Scan for the cell matching the given text and deliver its (x, y) coordinate at center. 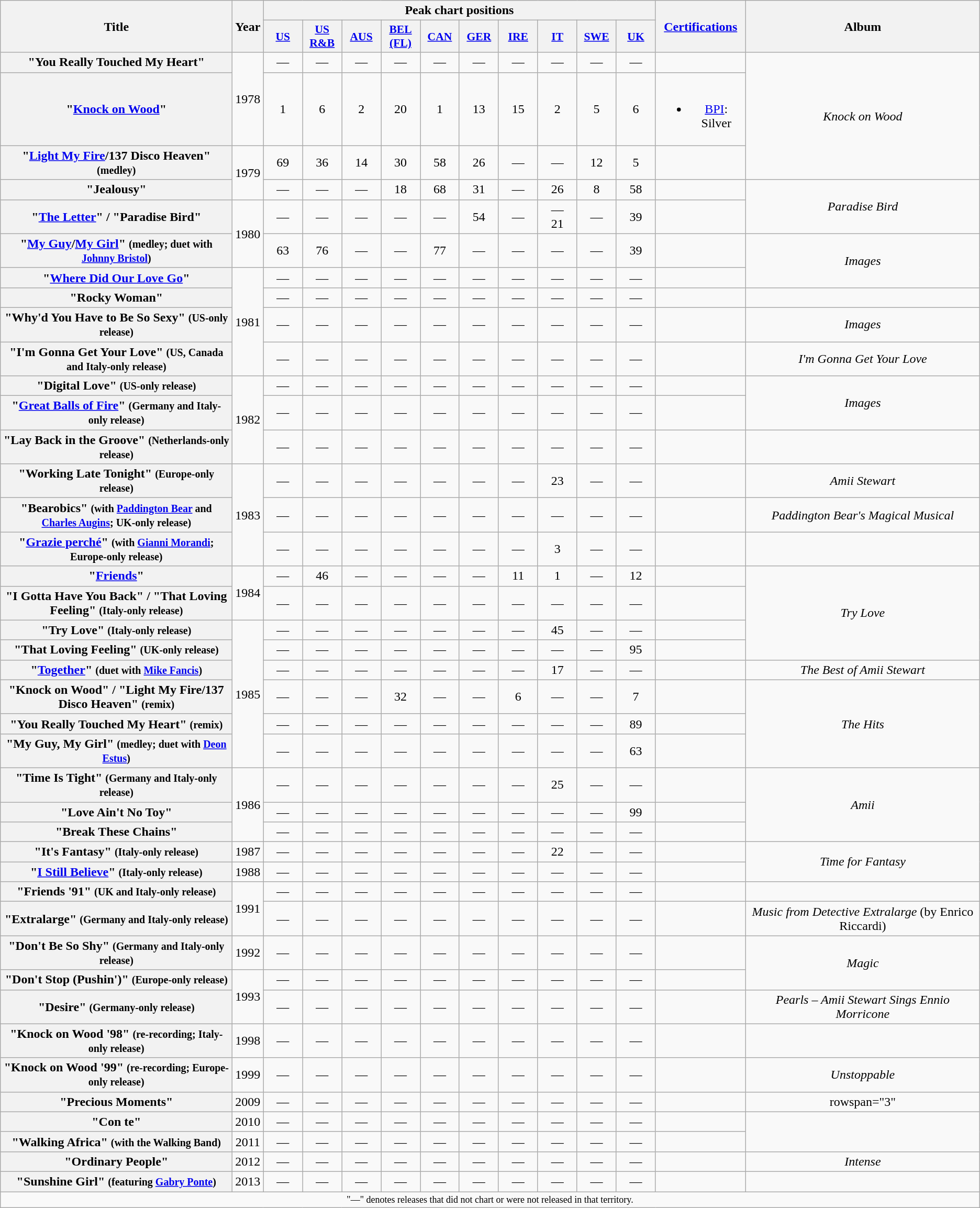
"Why'd You Have to Be So Sexy" (US-only release) (116, 325)
15 (518, 109)
"Great Balls of Fire" (Germany and Italy-only release) (116, 413)
1988 (248, 872)
54 (478, 217)
"Rocky Woman" (116, 297)
"Precious Moments" (116, 1102)
"Knock on Wood '98" (re-recording; Italy-only release) (116, 1041)
1981 (248, 322)
1978 (248, 99)
1983 (248, 515)
"Ordinary People" (116, 1161)
22 (557, 852)
1993 (248, 997)
"You Really Touched My Heart" (116, 62)
"Con te" (116, 1122)
"I'm Gonna Get Your Love" (US, Canada and Italy-only release) (116, 358)
"Try Love" (Italy-only release) (116, 630)
BPI: Silver (700, 109)
1991 (248, 909)
"My Guy, My Girl" (medley; duet with Deon Estus) (116, 751)
I'm Gonna Get Your Love (863, 358)
"Bearobics" (with Paddington Bear and Charles Augins; UK-only release) (116, 515)
1992 (248, 953)
1982 (248, 420)
31 (478, 190)
8 (597, 190)
2013 (248, 1181)
1979 (248, 173)
25 (557, 784)
Try Love (863, 613)
CAN (440, 37)
"You Really Touched My Heart" (remix) (116, 724)
US (283, 37)
89 (636, 724)
"Break These Chains" (116, 832)
IRE (518, 37)
"Friends" (116, 576)
Time for Fantasy (863, 862)
"Extralarge" (Germany and Italy-only release) (116, 918)
"I Still Believe" (Italy-only release) (116, 872)
rowspan="3" (863, 1102)
"Light My Fire/137 Disco Heaven" (medley) (116, 162)
GER (478, 37)
"Friends '91" (UK and Italy-only release) (116, 892)
"My Guy/My Girl" (medley; duet with Johnny Bristol) (116, 250)
Title (116, 26)
"Jealousy" (116, 190)
"It's Fantasy" (Italy-only release) (116, 852)
1986 (248, 804)
Certifications (700, 26)
3 (557, 549)
1987 (248, 852)
"—" denotes releases that did not chart or were not released in that territory. (490, 1200)
Amii Stewart (863, 481)
7 (636, 696)
"Knock on Wood '99" (re-recording; Europe-only release) (116, 1074)
"Together" (duet with Mike Fancis) (116, 670)
Music from Detective Extralarge (by Enrico Riccardi) (863, 918)
"Time Is Tight" (Germany and Italy-only release) (116, 784)
45 (557, 630)
68 (440, 190)
"Digital Love" (US-only release) (116, 386)
"I Gotta Have You Back" / "That Loving Feeling" (Italy-only release) (116, 603)
2011 (248, 1141)
Paradise Bird (863, 206)
Unstoppable (863, 1074)
—21 (557, 217)
"Don't Be So Shy" (Germany and Italy-only release) (116, 953)
17 (557, 670)
"The Letter" / "Paradise Bird" (116, 217)
Intense (863, 1161)
"Sunshine Girl" (featuring Gabry Ponte) (116, 1181)
BEL (FL) (401, 37)
US R&B (322, 37)
Paddington Bear's Magical Musical (863, 515)
95 (636, 650)
Magic (863, 962)
13 (478, 109)
1980 (248, 234)
46 (322, 576)
1999 (248, 1074)
SWE (597, 37)
1985 (248, 694)
"Lay Back in the Groove" (Netherlands-only release) (116, 447)
2012 (248, 1161)
23 (557, 481)
77 (440, 250)
2009 (248, 1102)
76 (322, 250)
2010 (248, 1122)
"Knock on Wood" / "Light My Fire/137 Disco Heaven" (remix) (116, 696)
AUS (361, 37)
"Walking Africa" (with the Walking Band) (116, 1141)
1984 (248, 593)
Pearls – Amii Stewart Sings Ennio Morricone (863, 1006)
69 (283, 162)
1998 (248, 1041)
Year (248, 26)
"Desire" (Germany-only release) (116, 1006)
UK (636, 37)
32 (401, 696)
Album (863, 26)
"Working Late Tonight" (Europe-only release) (116, 481)
"Love Ain't No Toy" (116, 812)
The Hits (863, 724)
"Grazie perché" (with Gianni Morandi; Europe-only release) (116, 549)
Knock on Wood (863, 116)
30 (401, 162)
Peak chart positions (460, 10)
Amii (863, 804)
"That Loving Feeling" (UK-only release) (116, 650)
14 (361, 162)
11 (518, 576)
The Best of Amii Stewart (863, 670)
"Knock on Wood" (116, 109)
18 (401, 190)
"Don't Stop (Pushin')" (Europe-only release) (116, 980)
36 (322, 162)
"Where Did Our Love Go" (116, 278)
99 (636, 812)
20 (401, 109)
IT (557, 37)
